Capture the cell that displays the provided text and extract its [x, y] central coordinate. 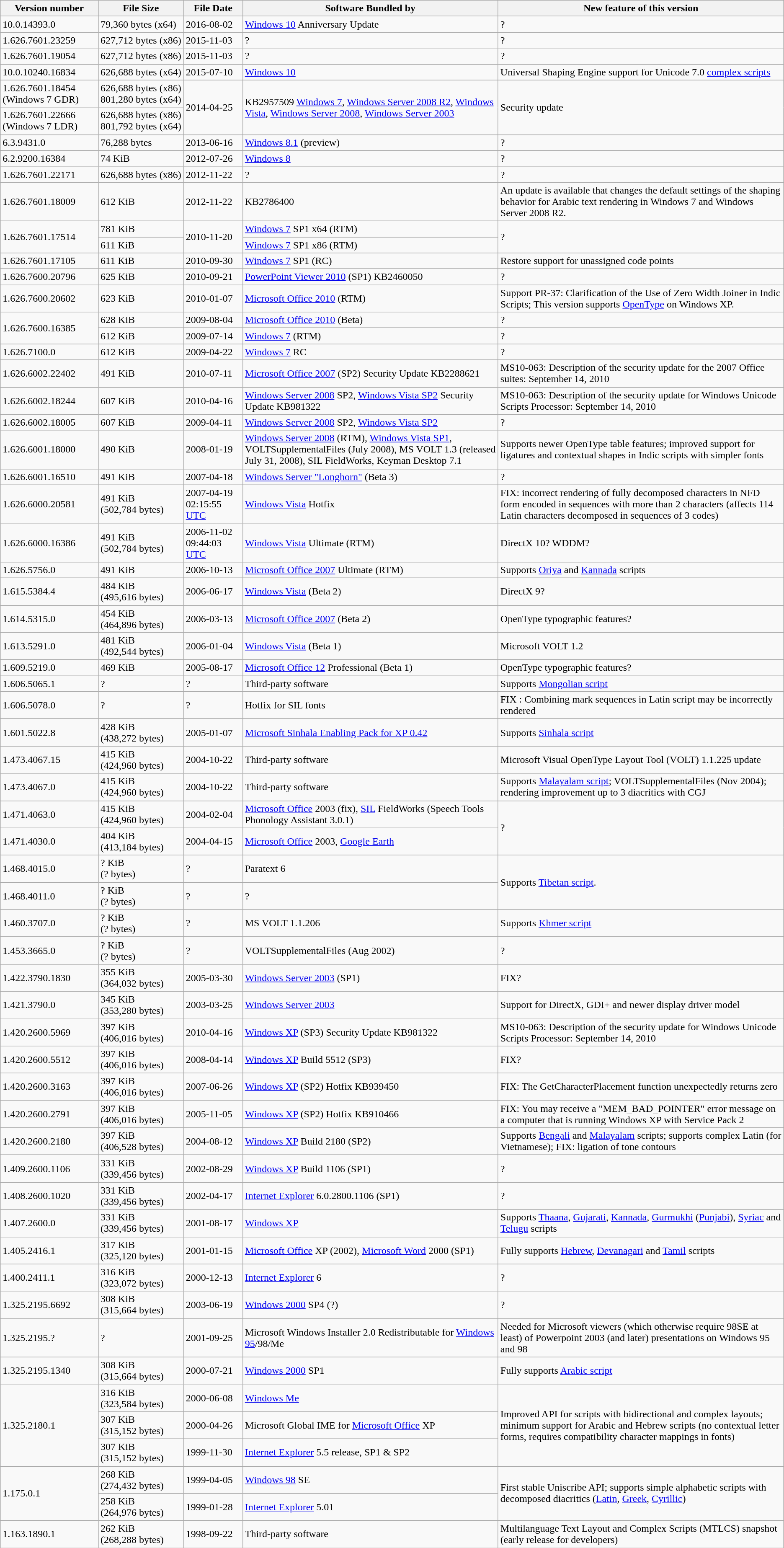
1.420.2600.5969 [49, 1032]
2002-08-29 [213, 1169]
1999-04-05 [213, 1480]
2015-07-10 [213, 72]
316 KiB(323,584 bytes) [141, 1398]
Supports newer OpenType table features; improved support for ligatures and contextual shapes in Indic scripts with simpler fonts [641, 450]
File Date [213, 8]
Windows 8.1 (preview) [370, 142]
Windows 7 SP1 (RC) [370, 261]
2004-02-04 [213, 814]
1.409.2600.1106 [49, 1169]
1.626.7601.22666 (Windows 7 LDR) [49, 121]
Supports Sinhala script [641, 732]
2005-03-30 [213, 978]
1.626.7601.17105 [49, 261]
625 KiB [141, 277]
Paratext 6 [370, 869]
Microsoft VOLT 1.2 [641, 646]
Microsoft Office 2007 (Beta 2) [370, 618]
Windows Server 2003 [370, 1005]
781 KiB [141, 229]
2010-01-07 [213, 298]
1.325.2195.6692 [49, 1305]
Windows Server "Longhorn" (Beta 3) [370, 477]
1.626.7601.18009 [49, 202]
Windows Vista (Beta 2) [370, 592]
Microsoft Sinhala Enabling Pack for XP 0.42 [370, 732]
1.400.2411.1 [49, 1278]
Windows 10 Anniversary Update [370, 24]
262 KiB(268,288 bytes) [141, 1534]
Windows 7 RC [370, 352]
2010-09-30 [213, 261]
258 KiB(264,976 bytes) [141, 1507]
2000-04-26 [213, 1425]
2009-04-11 [213, 422]
1.614.5315.0 [49, 618]
79,360 bytes (x64) [141, 24]
1.626.6001.18000 [49, 450]
MS VOLT 1.1.206 [370, 923]
Fully supports Hebrew, Devanagari and Tamil scripts [641, 1250]
Microsoft Office 2007 Ultimate (RTM) [370, 570]
1.606.5065.1 [49, 684]
2009-08-04 [213, 320]
1998-09-22 [213, 1534]
2003-03-25 [213, 1005]
490 KiB [141, 450]
628 KiB [141, 320]
Software Bundled by [370, 8]
Internet Explorer 6.0.2800.1106 (SP1) [370, 1196]
1.601.5022.8 [49, 732]
Microsoft Office 2003, Google Earth [370, 841]
1.422.3790.1830 [49, 978]
2009-04-22 [213, 352]
76,288 bytes [141, 142]
File Size [141, 8]
1.473.4067.15 [49, 760]
Windows Vista Ultimate (RTM) [370, 543]
1.460.3707.0 [49, 923]
2007-04-18 [213, 477]
Supports Mongolian script [641, 684]
2001-01-15 [213, 1250]
1.613.5291.0 [49, 646]
626,688 bytes (x86)801,792 bytes (x64) [141, 121]
2006-03-13 [213, 618]
1.626.6002.18005 [49, 422]
Windows 98 SE [370, 1480]
1.626.7100.0 [49, 352]
2005-11-05 [213, 1114]
Supports Oriya and Kannada scripts [641, 570]
1.626.6002.22402 [49, 374]
Version number [49, 8]
Windows 2000 SP4 (?) [370, 1305]
Windows Server 2003 (SP1) [370, 978]
Windows 10 [370, 72]
1.626.6000.20581 [49, 504]
2001-08-17 [213, 1223]
1.626.7601.19054 [49, 56]
2014-04-25 [213, 107]
2010-09-21 [213, 277]
Needed for Microsoft viewers (which otherwise require 98SE at least) of Powerpoint 2003 (and later) presentations on Windows 95 and 98 [641, 1338]
Security update [641, 107]
2016-08-02 [213, 24]
623 KiB [141, 298]
Windows Vista Hotfix [370, 504]
1.473.4067.0 [49, 787]
2005-01-07 [213, 732]
Microsoft Office XP (2002), Microsoft Word 2000 (SP1) [370, 1250]
Supports Thaana, Gujarati, Kannada, Gurmukhi (Punjabi), Syriac and Telugu scripts [641, 1223]
Windows Server 2008 SP2, Windows Vista SP2 Security Update KB981322 [370, 401]
2004-08-12 [213, 1141]
Windows 8 [370, 158]
Windows XP (SP2) Hotfix KB910466 [370, 1114]
345 KiB(353,280 bytes) [141, 1005]
397 KiB(406,528 bytes) [141, 1141]
Windows XP Build 5512 (SP3) [370, 1060]
2000-12-13 [213, 1278]
481 KiB(492,544 bytes) [141, 646]
1.626.6001.16510 [49, 477]
1.471.4030.0 [49, 841]
Windows Vista (Beta 1) [370, 646]
316 KiB(323,072 bytes) [141, 1278]
First stable Uniscribe API; supports simple alphabetic scripts with decomposed diacritics (Latin, Greek, Cyrillic) [641, 1494]
1.626.7601.23259 [49, 40]
2006-01-04 [213, 646]
Microsoft Global IME for Microsoft Office XP [370, 1425]
DirectX 10? WDDM? [641, 543]
FIX: The GetCharacterPlacement function unexpectedly returns zero [641, 1087]
1.606.5078.0 [49, 706]
6.3.9431.0 [49, 142]
2006-10-13 [213, 570]
626,688 bytes (x86) [141, 174]
1.407.2600.0 [49, 1223]
1.175.0.1 [49, 1494]
1.615.5384.4 [49, 592]
268 KiB(274,432 bytes) [141, 1480]
MS10-063: Description of the security update for the 2007 Office suites: September 14, 2010 [641, 374]
1.626.7600.20796 [49, 277]
PowerPoint Viewer 2010 (SP1) KB2460050 [370, 277]
1.453.3665.0 [49, 950]
2004-04-15 [213, 841]
2006-11-02 09:44:03 UTC [213, 543]
DirectX 9? [641, 592]
KB2786400 [370, 202]
2009-07-14 [213, 336]
1.408.2600.1020 [49, 1196]
Windows XP (SP3) Security Update KB981322 [370, 1032]
Supports Khmer script [641, 923]
1.626.7601.18454 (Windows 7 GDR) [49, 94]
Windows Me [370, 1398]
An update is available that changes the default settings of the shaping behavior for Arabic text rendering in Windows 7 and Windows Server 2008 R2. [641, 202]
KB2957509 Windows 7, Windows Server 2008 R2, Windows Vista, Windows Server 2008, Windows Server 2003 [370, 107]
Windows XP [370, 1223]
Fully supports Arabic script [641, 1371]
1.626.6000.16386 [49, 543]
1.163.1890.1 [49, 1534]
1.609.5219.0 [49, 668]
1.626.7601.22171 [49, 174]
VOLTSupplementalFiles (Aug 2002) [370, 950]
FIX: You may receive a "MEM_BAD_POINTER" error message on a computer that is running Windows XP with Service Pack 2 [641, 1114]
Windows 7 SP1 x86 (RTM) [370, 245]
626,688 bytes (x86)801,280 bytes (x64) [141, 94]
1.468.4011.0 [49, 896]
10.0.14393.0 [49, 24]
Windows 7 (RTM) [370, 336]
Universal Shaping Engine support for Unicode 7.0 complex scripts [641, 72]
1.420.2600.2180 [49, 1141]
Hotfix for SIL fonts [370, 706]
1.468.4015.0 [49, 869]
Windows 7 SP1 x64 (RTM) [370, 229]
1.325.2195.1340 [49, 1371]
1.420.2600.5512 [49, 1060]
10.0.10240.16834 [49, 72]
Support PR-37: Clarification of the Use of Zero Width Joiner in Indic Scripts; This version supports OpenType on Windows XP. [641, 298]
2008-01-19 [213, 450]
428 KiB(438,272 bytes) [141, 732]
Microsoft Windows Installer 2.0 Redistributable for Windows 95/98/Me [370, 1338]
2007-06-26 [213, 1087]
2001-09-25 [213, 1338]
2010-07-11 [213, 374]
2000-07-21 [213, 1371]
Microsoft Office 2010 (RTM) [370, 298]
2003-06-19 [213, 1305]
317 KiB(325,120 bytes) [141, 1250]
Microsoft Office 2003 (fix), SIL FieldWorks (Speech Tools Phonology Assistant 3.0.1) [370, 814]
Windows 2000 SP1 [370, 1371]
2006-06-17 [213, 592]
626,688 bytes (x64) [141, 72]
FIX : Combining mark sequences in Latin script may be incorrectly rendered [641, 706]
1.420.2600.3163 [49, 1087]
404 KiB(413,184 bytes) [141, 841]
2013-06-16 [213, 142]
469 KiB [141, 668]
355 KiB(364,032 bytes) [141, 978]
New feature of this version [641, 8]
2010-11-20 [213, 237]
Windows XP Build 2180 (SP2) [370, 1141]
1.626.7600.20602 [49, 298]
2012-07-26 [213, 158]
1.626.6002.18244 [49, 401]
Support for DirectX, GDI+ and newer display driver model [641, 1005]
2005-08-17 [213, 668]
1.420.2600.2791 [49, 1114]
6.2.9200.16384 [49, 158]
Windows Server 2008 SP2, Windows Vista SP2 [370, 422]
1999-01-28 [213, 1507]
2000-06-08 [213, 1398]
Supports Bengali and Malayalam scripts; supports complex Latin (for Vietnamese); FIX: ligation of tone contours [641, 1141]
Internet Explorer 6 [370, 1278]
1.626.7600.16385 [49, 328]
1999-11-30 [213, 1452]
Restore support for unassigned code points [641, 261]
Microsoft Office 2007 (SP2) Security Update KB2288621 [370, 374]
Microsoft Office 2010 (Beta) [370, 320]
Microsoft Office 12 Professional (Beta 1) [370, 668]
Multilanguage Text Layout and Complex Scripts (MTLCS) snapshot (early release for developers) [641, 1534]
74 KiB [141, 158]
1.325.2195.? [49, 1338]
2008-04-14 [213, 1060]
454 KiB(464,896 bytes) [141, 618]
Internet Explorer 5.5 release, SP1 & SP2 [370, 1452]
1.626.5756.0 [49, 570]
1.471.4063.0 [49, 814]
Windows XP (SP2) Hotfix KB939450 [370, 1087]
Supports Malayalam script; VOLTSupplementalFiles (Nov 2004); rendering improvement up to 3 diacritics with CGJ [641, 787]
Supports Tibetan script. [641, 882]
Microsoft Visual OpenType Layout Tool (VOLT) 1.1.225 update [641, 760]
1.405.2416.1 [49, 1250]
1.626.7601.17514 [49, 237]
Windows XP Build 1106 (SP1) [370, 1169]
484 KiB(495,616 bytes) [141, 592]
2007-04-19 02:15:55 UTC [213, 504]
1.325.2180.1 [49, 1425]
Internet Explorer 5.01 [370, 1507]
2002-04-17 [213, 1196]
1.421.3790.0 [49, 1005]
